Find where the given text appears and provide that cell's center as (X, Y) coordinate. 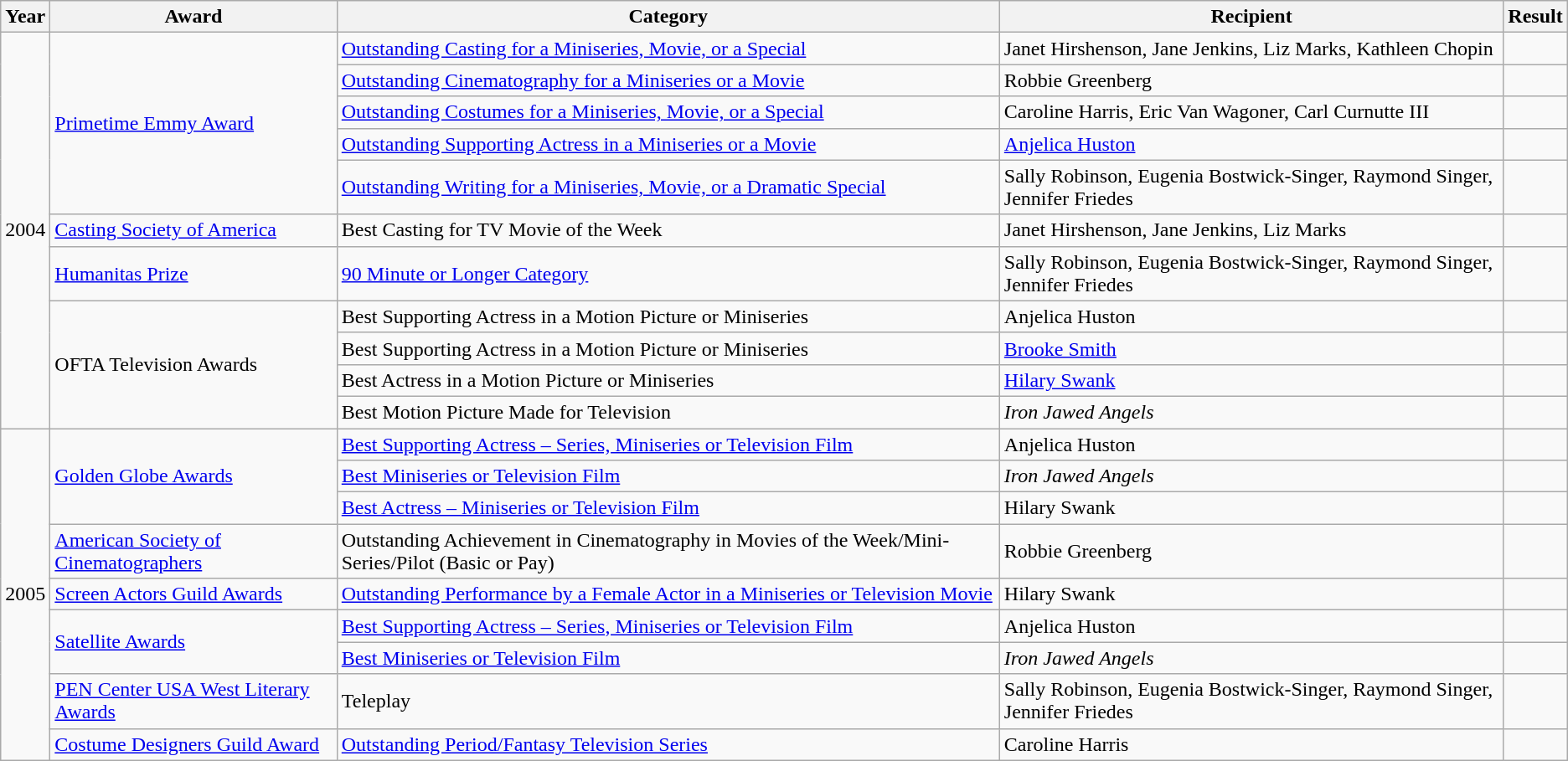
Outstanding Costumes for a Miniseries, Movie, or a Special (668, 112)
Category (668, 17)
Award (193, 17)
Screen Actors Guild Awards (193, 594)
Teleplay (668, 702)
Outstanding Casting for a Miniseries, Movie, or a Special (668, 49)
Recipient (1251, 17)
Outstanding Achievement in Cinematography in Movies of the Week/Mini-Series/Pilot (Basic or Pay) (668, 551)
90 Minute or Longer Category (668, 273)
Janet Hirshenson, Jane Jenkins, Liz Marks (1251, 230)
Result (1535, 17)
American Society of Cinematographers (193, 551)
2005 (25, 594)
OFTA Television Awards (193, 364)
Primetime Emmy Award (193, 124)
Outstanding Period/Fantasy Television Series (668, 744)
Year (25, 17)
Outstanding Supporting Actress in a Miniseries or a Movie (668, 144)
Brooke Smith (1251, 348)
Caroline Harris, Eric Van Wagoner, Carl Curnutte III (1251, 112)
Outstanding Performance by a Female Actor in a Miniseries or Television Movie (668, 594)
Janet Hirshenson, Jane Jenkins, Liz Marks, Kathleen Chopin (1251, 49)
PEN Center USA West Literary Awards (193, 702)
Golden Globe Awards (193, 476)
Outstanding Writing for a Miniseries, Movie, or a Dramatic Special (668, 188)
Costume Designers Guild Award (193, 744)
Best Casting for TV Movie of the Week (668, 230)
Best Actress in a Motion Picture or Miniseries (668, 380)
Best Actress – Miniseries or Television Film (668, 508)
Caroline Harris (1251, 744)
Best Motion Picture Made for Television (668, 412)
Satellite Awards (193, 642)
2004 (25, 231)
Humanitas Prize (193, 273)
Outstanding Cinematography for a Miniseries or a Movie (668, 80)
Casting Society of America (193, 230)
